Scan for the cell matching the given text and deliver its [X, Y] coordinate at center. 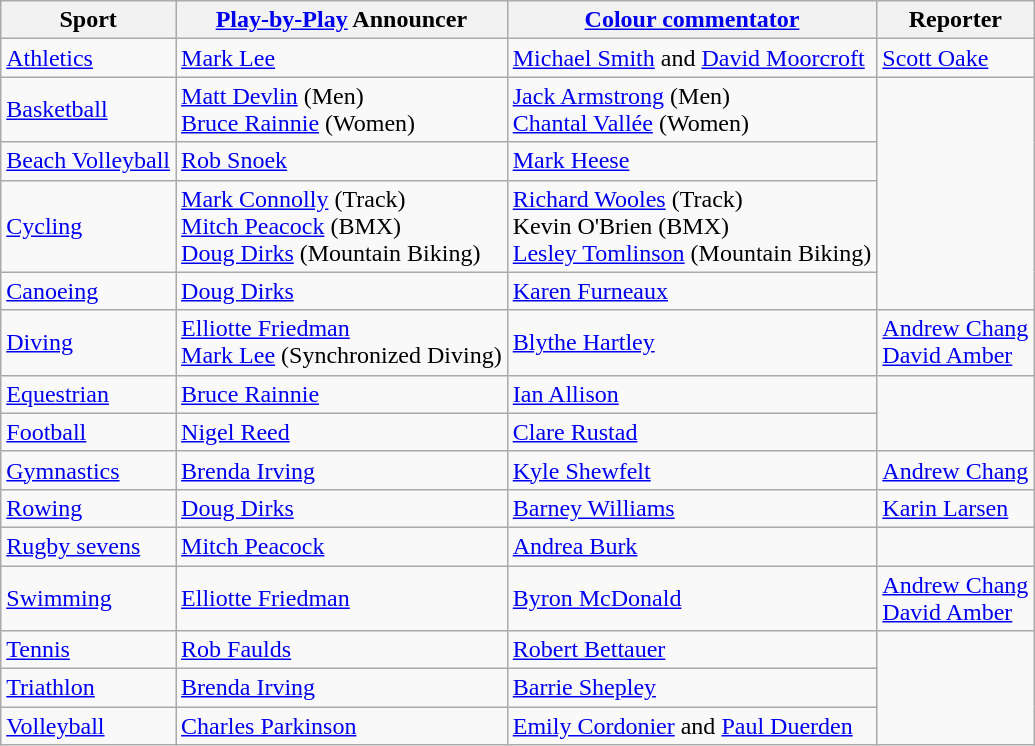
Byron McDonald [692, 598]
Diving [88, 342]
Beach Volleyball [88, 161]
Rowing [88, 508]
Karin Larsen [956, 508]
Barney Williams [692, 508]
Robert Bettauer [692, 650]
Barrie Shepley [692, 688]
Cycling [88, 226]
Andrew Chang [956, 470]
Mark Connolly (Track)Mitch Peacock (BMX)Doug Dirks (Mountain Biking) [342, 226]
Blythe Hartley [692, 342]
Rob Faulds [342, 650]
Athletics [88, 58]
Gymnastics [88, 470]
Mark Heese [692, 161]
Charles Parkinson [342, 726]
Mark Lee [342, 58]
Sport [88, 20]
Basketball [88, 110]
Clare Rustad [692, 432]
Bruce Rainnie [342, 394]
Michael Smith and David Moorcroft [692, 58]
Andrew Chang David Amber [956, 342]
Tennis [88, 650]
Elliotte Friedman Mark Lee (Synchronized Diving) [342, 342]
Elliotte Friedman [342, 598]
Rob Snoek [342, 161]
Volleyball [88, 726]
Emily Cordonier and Paul Duerden [692, 726]
Football [88, 432]
Richard Wooles (Track)Kevin O'Brien (BMX) Lesley Tomlinson (Mountain Biking) [692, 226]
Andrew ChangDavid Amber [956, 598]
Ian Allison [692, 394]
Scott Oake [956, 58]
Kyle Shewfelt [692, 470]
Play-by-Play Announcer [342, 20]
Equestrian [88, 394]
Triathlon [88, 688]
Matt Devlin (Men) Bruce Rainnie (Women) [342, 110]
Colour commentator [692, 20]
Jack Armstrong (Men)Chantal Vallée (Women) [692, 110]
Swimming [88, 598]
Karen Furneaux [692, 291]
Andrea Burk [692, 546]
Reporter [956, 20]
Mitch Peacock [342, 546]
Nigel Reed [342, 432]
Rugby sevens [88, 546]
Canoeing [88, 291]
